From the cell containing the given text, extract its center point as (X, Y) coordinate. 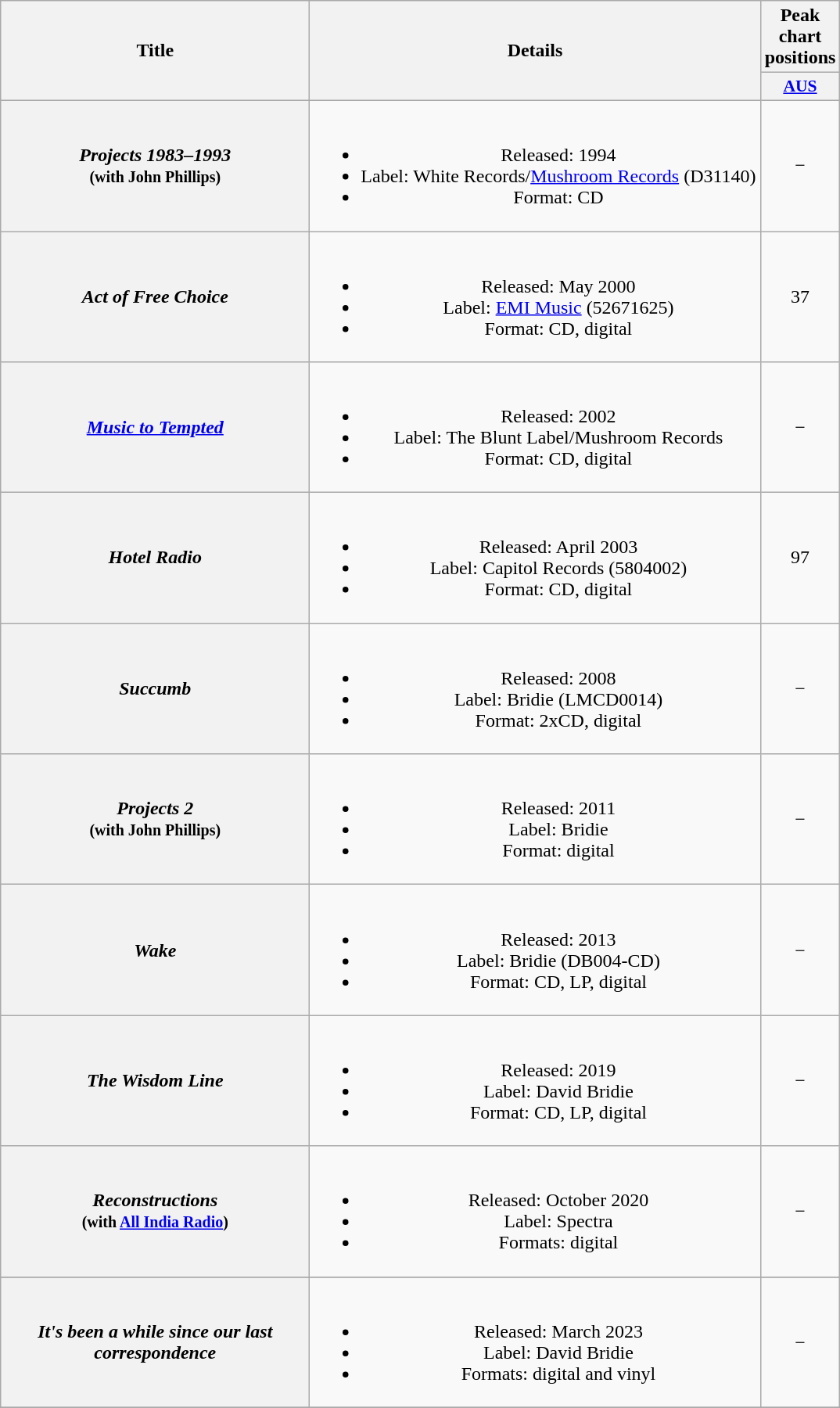
Music to Tempted (155, 427)
Act of Free Choice (155, 297)
97 (800, 559)
Released: March 2023Label: David BridieFormats: digital and vinyl (535, 1342)
Projects 2 (with John Phillips) (155, 820)
Details (535, 51)
Hotel Radio (155, 559)
Released: 2008Label: Bridie (LMCD0014)Format: 2xCD, digital (535, 688)
Reconstructions (with All India Radio) (155, 1211)
Title (155, 51)
Wake (155, 950)
Released: 2011Label: BridieFormat: digital (535, 820)
Released: May 2000Label: EMI Music (52671625)Format: CD, digital (535, 297)
Released: 1994Label: White Records/Mushroom Records (D31140)Format: CD (535, 166)
Released: October 2020Label: SpectraFormats: digital (535, 1211)
Peak chart positions (800, 37)
Released: 2002Label: The Blunt Label/Mushroom RecordsFormat: CD, digital (535, 427)
Released: 2013Label: Bridie (DB004-CD)Format: CD, LP, digital (535, 950)
Succumb (155, 688)
Projects 1983–1993 (with John Phillips) (155, 166)
AUS (800, 87)
Released: April 2003Label: Capitol Records (5804002)Format: CD, digital (535, 559)
Released: 2019Label: David BridieFormat: CD, LP, digital (535, 1081)
It's been a while since our last correspondence (155, 1342)
The Wisdom Line (155, 1081)
37 (800, 297)
